Return the [x, y] coordinate for the center point of the cell that contains the specified text.  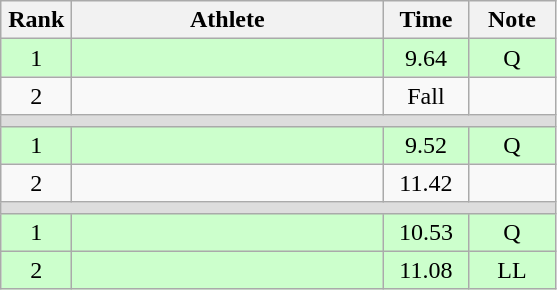
11.42 [426, 183]
Athlete [228, 20]
LL [512, 270]
Time [426, 20]
Note [512, 20]
10.53 [426, 232]
9.52 [426, 145]
Fall [426, 96]
9.64 [426, 58]
11.08 [426, 270]
Rank [36, 20]
